From the cell containing the given text, extract its center point as [x, y] coordinate. 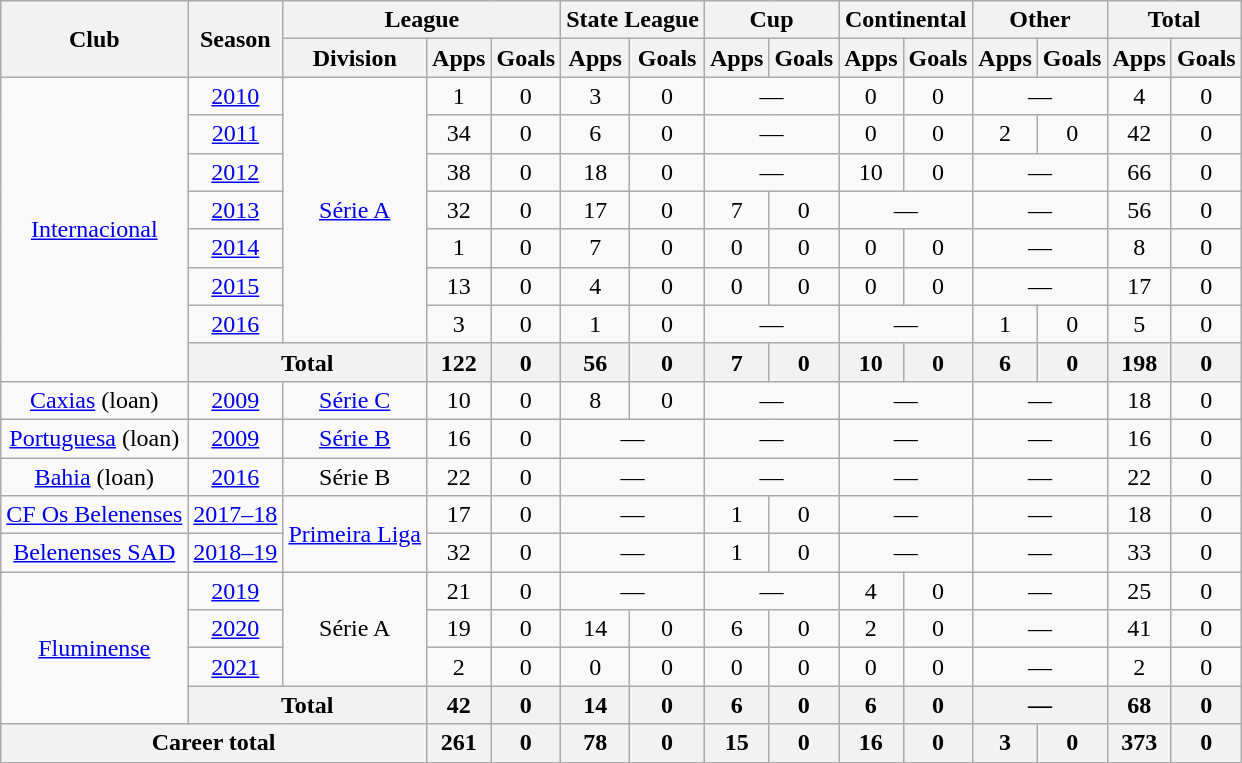
13 [459, 286]
State League [633, 20]
Caxias (loan) [94, 400]
373 [1139, 743]
19 [459, 629]
Career total [214, 743]
League [422, 20]
2019 [236, 591]
2018–19 [236, 553]
2011 [236, 134]
2021 [236, 667]
78 [596, 743]
Primeira Liga [355, 534]
38 [459, 172]
2014 [236, 248]
41 [1139, 629]
2012 [236, 172]
2013 [236, 210]
Bahia (loan) [94, 477]
2015 [236, 286]
33 [1139, 553]
2020 [236, 629]
261 [459, 743]
25 [1139, 591]
122 [459, 362]
Continental [906, 20]
198 [1139, 362]
Season [236, 39]
Belenenses SAD [94, 553]
2017–18 [236, 515]
Division [355, 58]
Other [1040, 20]
Série C [355, 400]
5 [1139, 324]
Internacional [94, 229]
2010 [236, 96]
66 [1139, 172]
68 [1139, 705]
Club [94, 39]
21 [459, 591]
15 [736, 743]
CF Os Belenenses [94, 515]
Portuguesa (loan) [94, 438]
Cup [771, 20]
34 [459, 134]
Fluminense [94, 648]
